Output the (X, Y) coordinate of the center of the cell containing the given text.  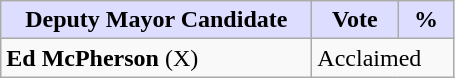
% (426, 20)
Ed McPherson (X) (156, 58)
Acclaimed (383, 58)
Vote (355, 20)
Deputy Mayor Candidate (156, 20)
